Search for the cell housing the specified text and yield its (X, Y) center coordinate. 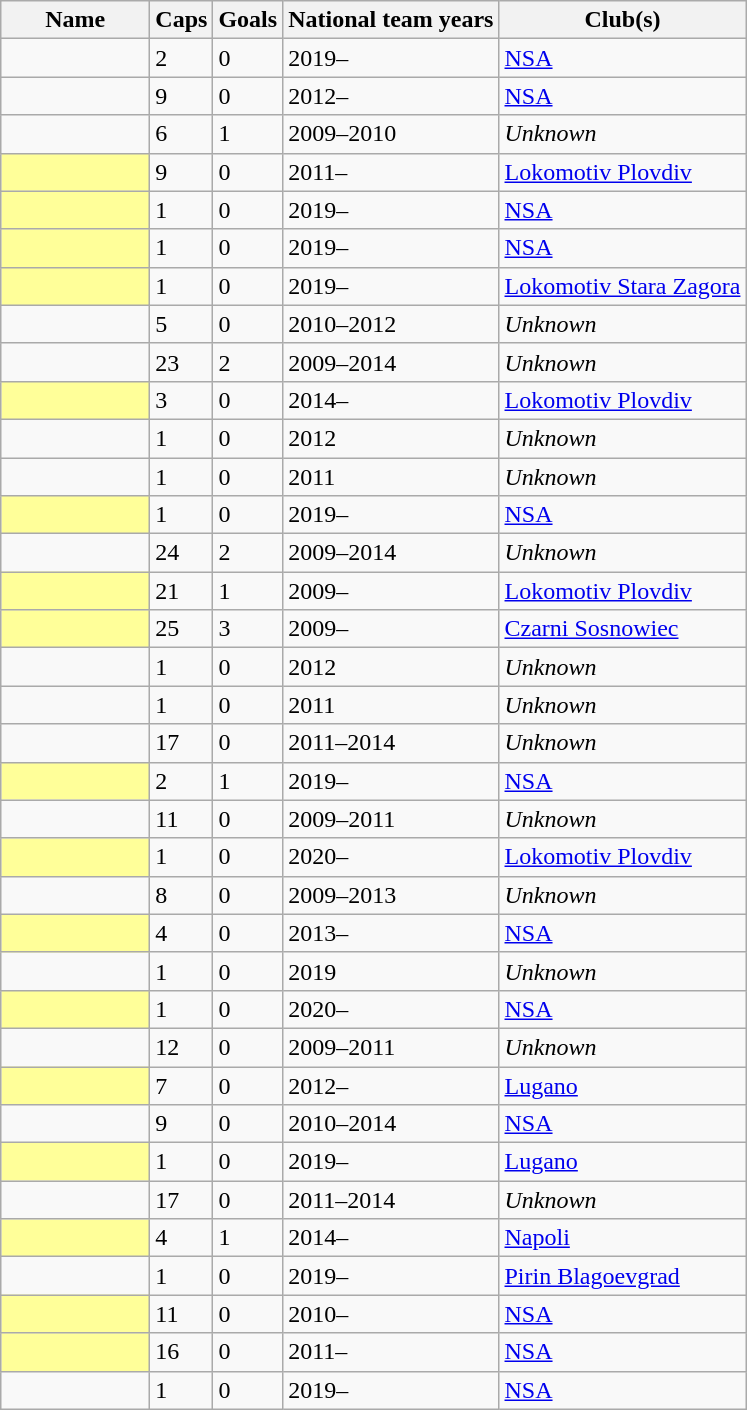
23 (182, 362)
2010–2014 (391, 1124)
5 (182, 324)
Name (76, 20)
Pirin Blagoevgrad (622, 1276)
2013– (391, 933)
2019 (391, 971)
12 (182, 1047)
7 (182, 1085)
2010– (391, 1314)
Napoli (622, 1238)
2009–2013 (391, 895)
8 (182, 895)
24 (182, 553)
Club(s) (622, 20)
Lokomotiv Stara Zagora (622, 286)
6 (182, 134)
21 (182, 591)
25 (182, 629)
Caps (182, 20)
16 (182, 1352)
2009–2010 (391, 134)
2010–2012 (391, 324)
Czarni Sosnowiec (622, 629)
National team years (391, 20)
Goals (248, 20)
